Find where the given text appears and provide that cell's center as (x, y) coordinate. 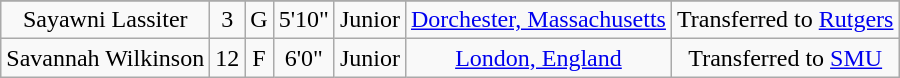
Transferred to Rutgers (784, 20)
5'10" (304, 20)
G (259, 20)
London, England (538, 58)
Savannah Wilkinson (106, 58)
6'0" (304, 58)
Sayawni Lassiter (106, 20)
Dorchester, Massachusetts (538, 20)
F (259, 58)
12 (228, 58)
Transferred to SMU (784, 58)
3 (228, 20)
